Locate the cell with the specified text and output its (X, Y) center coordinate. 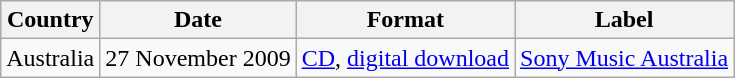
CD, digital download (405, 58)
Australia (50, 58)
Sony Music Australia (624, 58)
Format (405, 20)
Date (198, 20)
27 November 2009 (198, 58)
Country (50, 20)
Label (624, 20)
